Search for the cell housing the specified text and yield its (x, y) center coordinate. 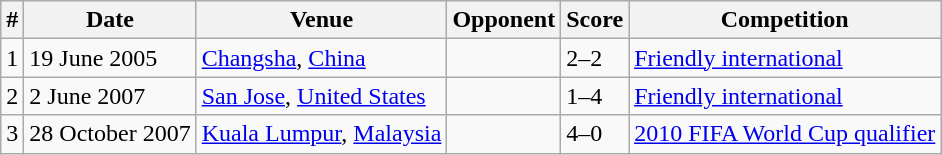
28 October 2007 (110, 134)
Opponent (504, 20)
San Jose, United States (322, 96)
# (12, 20)
2 (12, 96)
Competition (785, 20)
Kuala Lumpur, Malaysia (322, 134)
Date (110, 20)
4–0 (595, 134)
Venue (322, 20)
2 June 2007 (110, 96)
Score (595, 20)
19 June 2005 (110, 58)
2010 FIFA World Cup qualifier (785, 134)
Changsha, China (322, 58)
3 (12, 134)
1–4 (595, 96)
1 (12, 58)
2–2 (595, 58)
